Search for the cell housing the specified text and yield its (x, y) center coordinate. 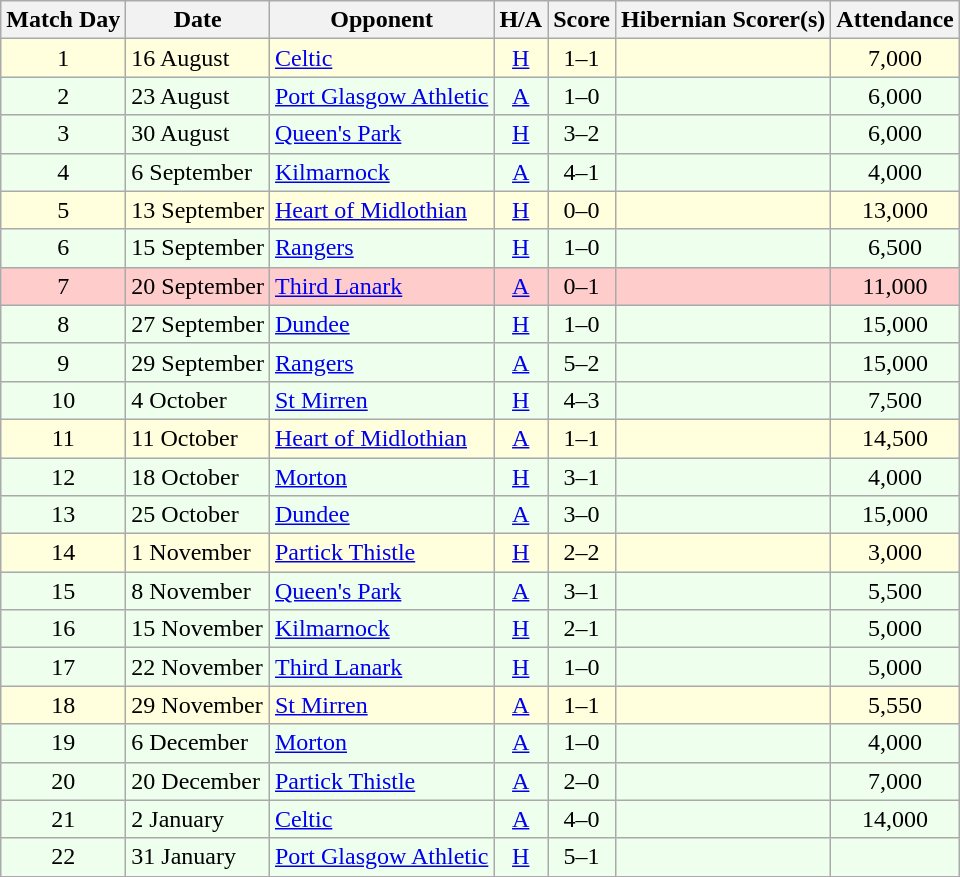
5,550 (895, 705)
13 (64, 515)
4–0 (582, 819)
8 November (198, 591)
6 (64, 248)
29 September (198, 362)
2–1 (582, 629)
16 (64, 629)
14 (64, 553)
11 (64, 438)
15 (64, 591)
2 January (198, 819)
2–2 (582, 553)
1 November (198, 553)
27 September (198, 324)
14,000 (895, 819)
3 (64, 134)
3,000 (895, 553)
11,000 (895, 286)
20 (64, 781)
25 October (198, 515)
21 (64, 819)
7,500 (895, 400)
11 October (198, 438)
18 October (198, 477)
Hibernian Scorer(s) (724, 20)
19 (64, 743)
4–3 (582, 400)
Score (582, 20)
4 (64, 172)
7 (64, 286)
2 (64, 96)
Match Day (64, 20)
13 September (198, 210)
Attendance (895, 20)
16 August (198, 58)
12 (64, 477)
H/A (521, 20)
14,500 (895, 438)
8 (64, 324)
22 (64, 857)
5 (64, 210)
18 (64, 705)
9 (64, 362)
20 September (198, 286)
5–1 (582, 857)
20 December (198, 781)
6,500 (895, 248)
2–0 (582, 781)
15 September (198, 248)
0–1 (582, 286)
6 December (198, 743)
22 November (198, 667)
3–2 (582, 134)
4–1 (582, 172)
31 January (198, 857)
5,500 (895, 591)
17 (64, 667)
0–0 (582, 210)
13,000 (895, 210)
10 (64, 400)
6 September (198, 172)
3–0 (582, 515)
15 November (198, 629)
Opponent (381, 20)
4 October (198, 400)
Date (198, 20)
23 August (198, 96)
5–2 (582, 362)
1 (64, 58)
29 November (198, 705)
30 August (198, 134)
